Capture the cell that displays the provided text and extract its (x, y) central coordinate. 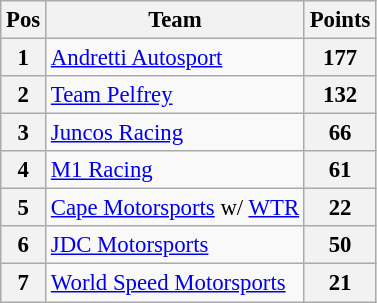
6 (24, 245)
Cape Motorsports w/ WTR (176, 208)
22 (340, 208)
Andretti Autosport (176, 58)
JDC Motorsports (176, 245)
2 (24, 95)
21 (340, 283)
Team (176, 20)
M1 Racing (176, 170)
Pos (24, 20)
132 (340, 95)
66 (340, 133)
Team Pelfrey (176, 95)
50 (340, 245)
4 (24, 170)
61 (340, 170)
7 (24, 283)
177 (340, 58)
World Speed Motorsports (176, 283)
Juncos Racing (176, 133)
5 (24, 208)
1 (24, 58)
3 (24, 133)
Points (340, 20)
